Output the [x, y] coordinate of the center of the cell containing the given text.  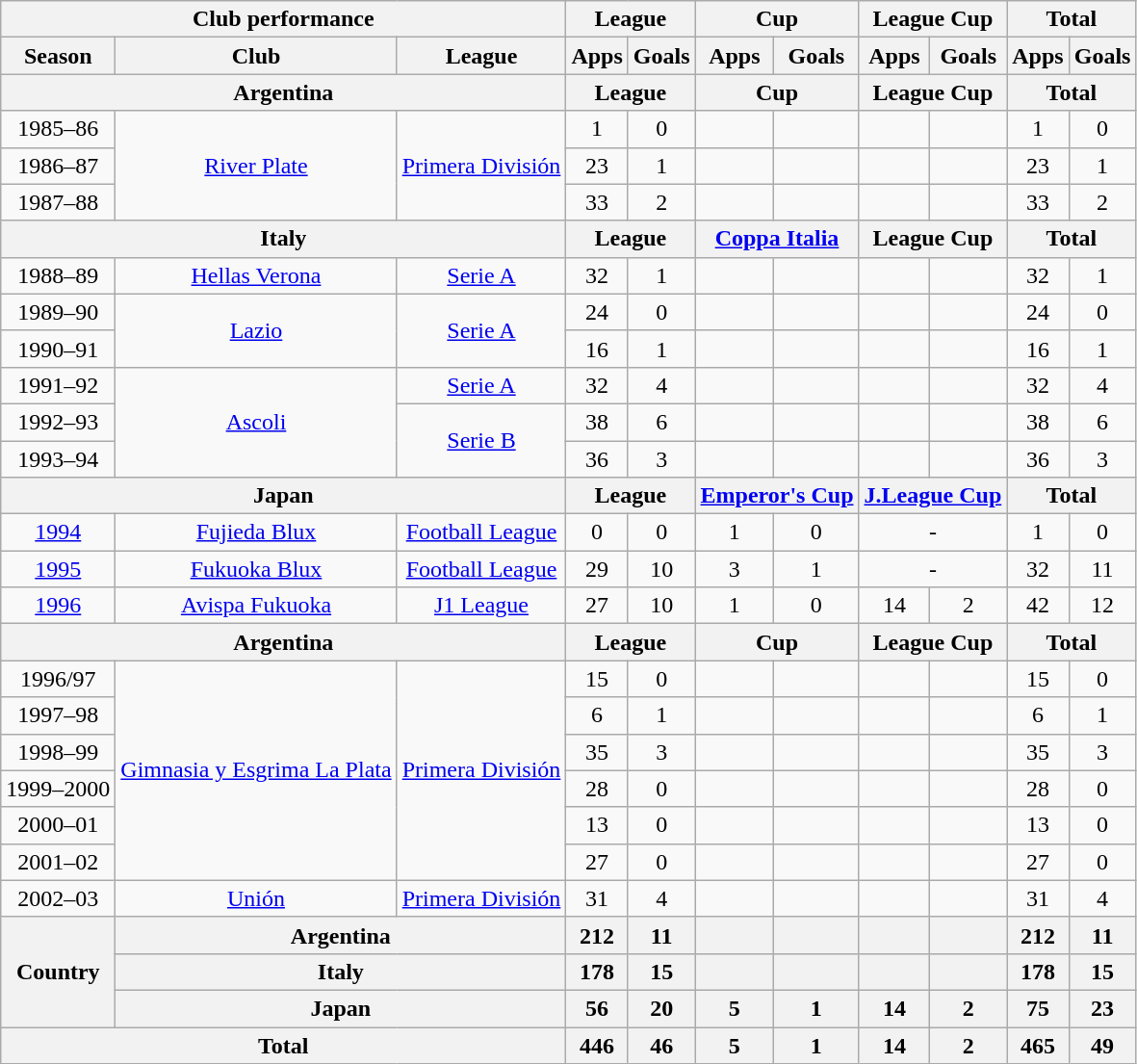
1988–89 [58, 275]
1998–99 [58, 752]
42 [1038, 606]
2001–02 [58, 862]
12 [1102, 606]
49 [1102, 1045]
Unión [256, 898]
46 [661, 1045]
1995 [58, 569]
River Plate [256, 166]
Serie B [481, 440]
Fukuoka Blux [256, 569]
1996/97 [58, 679]
1989–90 [58, 312]
1990–91 [58, 349]
1986–87 [58, 166]
Coppa Italia [777, 239]
Club performance [283, 19]
Lazio [256, 330]
Gimnasia y Esgrima La Plata [256, 770]
1987–88 [58, 202]
465 [1038, 1045]
1994 [58, 532]
1997–98 [58, 715]
56 [597, 1008]
J1 League [481, 606]
1999–2000 [58, 789]
Country [58, 972]
2002–03 [58, 898]
2000–01 [58, 825]
1993–94 [58, 459]
Club [256, 56]
446 [597, 1045]
1985–86 [58, 129]
Emperor's Cup [777, 496]
Fujieda Blux [256, 532]
1996 [58, 606]
Avispa Fukuoka [256, 606]
Ascoli [256, 422]
75 [1038, 1008]
J.League Cup [933, 496]
20 [661, 1008]
1991–92 [58, 385]
Hellas Verona [256, 275]
29 [597, 569]
Season [58, 56]
1992–93 [58, 422]
